Provide the (x, y) coordinate of the cell's center where the given text is located.  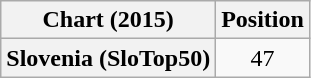
Slovenia (SloTop50) (108, 58)
47 (263, 58)
Chart (2015) (108, 20)
Position (263, 20)
